From the cell containing the given text, extract its center point as [x, y] coordinate. 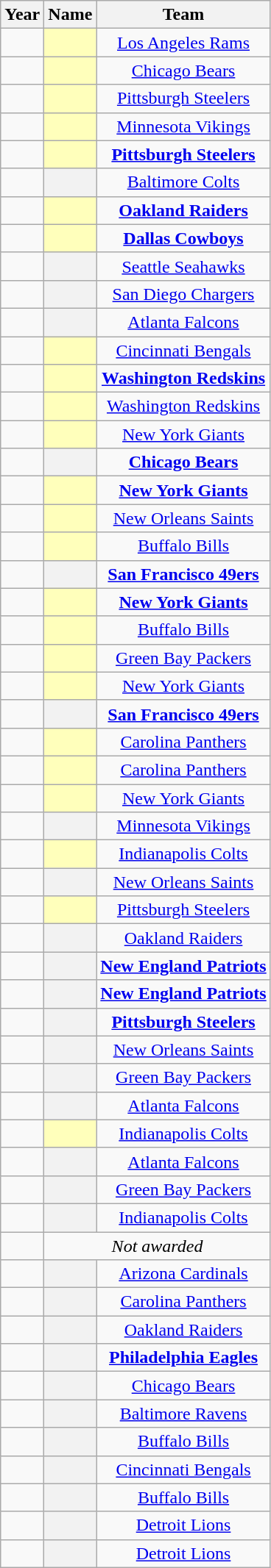
Team [183, 15]
Seattle Seahawks [183, 266]
Year [22, 15]
San Diego Chargers [183, 294]
Philadelphia Eagles [183, 1358]
Baltimore Ravens [183, 1414]
Los Angeles Rams [183, 43]
Arizona Cardinals [183, 1274]
Not awarded [158, 1246]
Dallas Cowboys [183, 238]
Name [71, 15]
Baltimore Colts [183, 182]
